Search for the cell housing the specified text and yield its [X, Y] center coordinate. 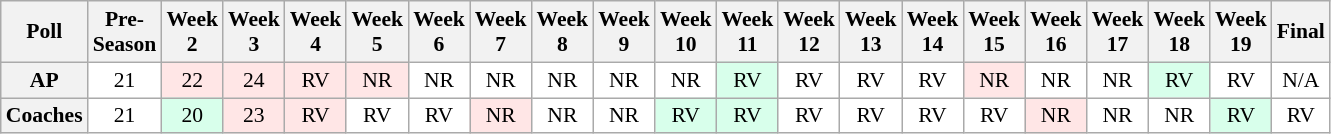
Week13 [871, 32]
Week8 [562, 32]
Week5 [377, 32]
Week15 [994, 32]
Week6 [439, 32]
Poll [44, 32]
Week2 [192, 32]
Week11 [748, 32]
Pre-Season [125, 32]
AP [44, 80]
Week9 [624, 32]
N/A [1301, 80]
Final [1301, 32]
Week17 [1118, 32]
Week16 [1056, 32]
Week19 [1241, 32]
23 [254, 116]
20 [192, 116]
Coaches [44, 116]
Week14 [933, 32]
22 [192, 80]
Week4 [316, 32]
Week10 [686, 32]
Week18 [1179, 32]
Week12 [809, 32]
24 [254, 80]
Week3 [254, 32]
Week7 [501, 32]
